Capture the cell that displays the provided text and extract its [X, Y] central coordinate. 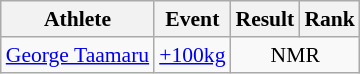
Event [192, 19]
George Taamaru [78, 55]
Athlete [78, 19]
+100kg [192, 55]
Rank [330, 19]
NMR [294, 55]
Result [264, 19]
